Extract the [x, y] coordinate from the center of the cell holding the provided text.  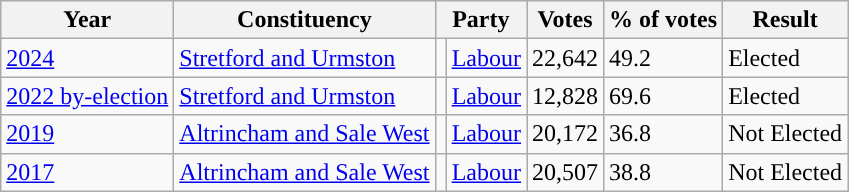
49.2 [664, 58]
Result [786, 20]
Year [88, 20]
Votes [564, 20]
38.8 [664, 172]
12,828 [564, 96]
% of votes [664, 20]
69.6 [664, 96]
2024 [88, 58]
Constituency [304, 20]
22,642 [564, 58]
36.8 [664, 134]
2022 by-election [88, 96]
20,172 [564, 134]
2017 [88, 172]
2019 [88, 134]
Party [480, 20]
20,507 [564, 172]
